Return the [x, y] coordinate for the center point of the cell that contains the specified text.  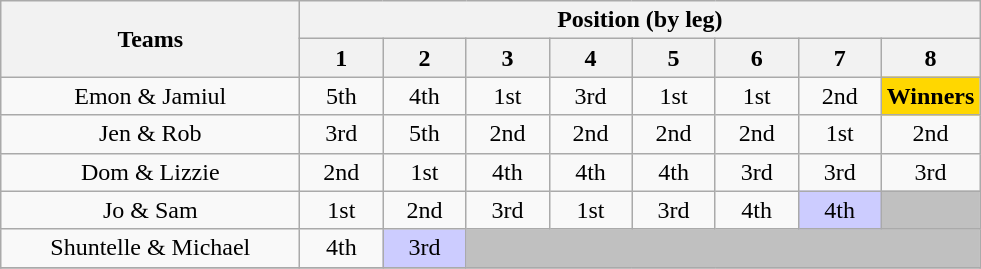
Position (by leg) [640, 20]
8 [930, 58]
Dom & Lizzie [150, 172]
2 [424, 58]
Emon & Jamiul [150, 96]
Jen & Rob [150, 134]
6 [756, 58]
7 [840, 58]
Teams [150, 39]
5 [674, 58]
3 [508, 58]
Jo & Sam [150, 210]
1 [342, 58]
Winners [930, 96]
4 [590, 58]
Shuntelle & Michael [150, 248]
